Identify which cell holds the provided text, then report its (X, Y) central coordinate. 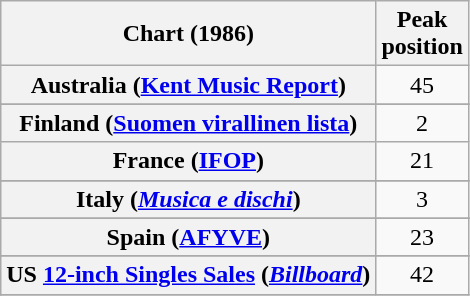
3 (422, 199)
US 12-inch Singles Sales (Billboard) (188, 275)
Spain (AFYVE) (188, 237)
23 (422, 237)
France (IFOP) (188, 161)
Chart (1986) (188, 34)
21 (422, 161)
45 (422, 85)
2 (422, 123)
Australia (Kent Music Report) (188, 85)
42 (422, 275)
Peakposition (422, 34)
Italy (Musica e dischi) (188, 199)
Finland (Suomen virallinen lista) (188, 123)
